Provide the (X, Y) coordinate of the cell's center where the given text is located.  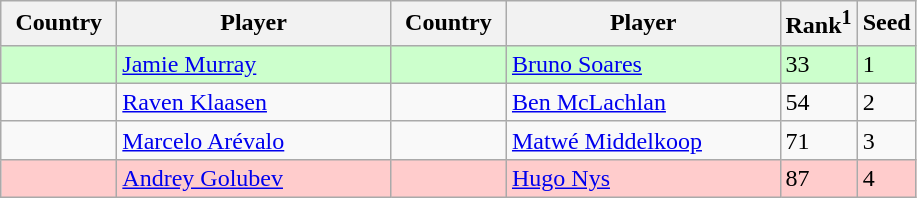
Marcelo Arévalo (254, 140)
Rank1 (818, 24)
Bruno Soares (643, 64)
Andrey Golubev (254, 178)
54 (818, 102)
33 (818, 64)
Matwé Middelkoop (643, 140)
Seed (886, 24)
4 (886, 178)
Ben McLachlan (643, 102)
Hugo Nys (643, 178)
1 (886, 64)
Raven Klaasen (254, 102)
3 (886, 140)
71 (818, 140)
2 (886, 102)
Jamie Murray (254, 64)
87 (818, 178)
